Detect which cell encompasses the target text, then output its (X, Y) center coordinate. 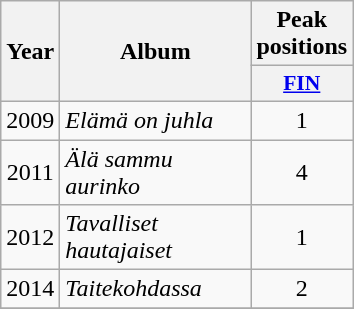
4 (302, 172)
Album (156, 52)
Elämä on juhla (156, 120)
2 (302, 289)
2012 (30, 238)
2011 (30, 172)
2009 (30, 120)
Year (30, 52)
Taitekohdassa (156, 289)
FIN (302, 84)
2014 (30, 289)
Peak positions (302, 34)
Tavalliset hautajaiset (156, 238)
Älä sammu aurinko (156, 172)
